Detect which cell encompasses the target text, then output its (X, Y) center coordinate. 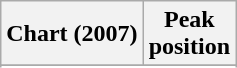
Chart (2007) (72, 34)
Peakposition (189, 34)
